Provide the [X, Y] coordinate of the cell's center where the given text is located.  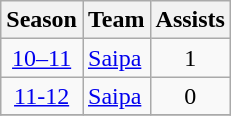
Season [42, 20]
11-12 [42, 96]
10–11 [42, 58]
Assists [190, 20]
0 [190, 96]
1 [190, 58]
Team [116, 20]
